Detect which cell encompasses the target text, then output its (x, y) center coordinate. 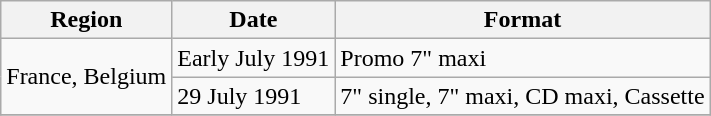
Format (522, 20)
France, Belgium (86, 77)
29 July 1991 (254, 96)
Date (254, 20)
Region (86, 20)
Promo 7" maxi (522, 58)
Early July 1991 (254, 58)
7" single, 7" maxi, CD maxi, Cassette (522, 96)
